Find where the given text appears and provide that cell's center as (x, y) coordinate. 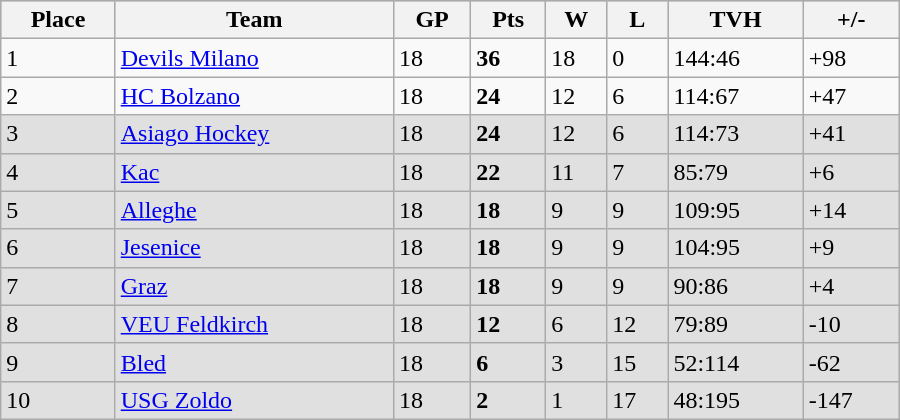
Pts (508, 20)
+14 (851, 210)
36 (508, 58)
Team (254, 20)
TVH (736, 20)
Graz (254, 286)
L (638, 20)
+4 (851, 286)
0 (638, 58)
+6 (851, 172)
Asiago Hockey (254, 134)
+47 (851, 96)
52:114 (736, 362)
-147 (851, 400)
79:89 (736, 324)
8 (58, 324)
114:67 (736, 96)
Jesenice (254, 248)
VEU Feldkirch (254, 324)
17 (638, 400)
90:86 (736, 286)
+9 (851, 248)
22 (508, 172)
+41 (851, 134)
+98 (851, 58)
10 (58, 400)
114:73 (736, 134)
144:46 (736, 58)
104:95 (736, 248)
4 (58, 172)
48:195 (736, 400)
+/- (851, 20)
Devils Milano (254, 58)
Place (58, 20)
USG Zoldo (254, 400)
15 (638, 362)
W (576, 20)
-62 (851, 362)
5 (58, 210)
-10 (851, 324)
GP (432, 20)
109:95 (736, 210)
85:79 (736, 172)
11 (576, 172)
Bled (254, 362)
HC Bolzano (254, 96)
Kac (254, 172)
Alleghe (254, 210)
